Identify which cell holds the provided text, then report its (x, y) central coordinate. 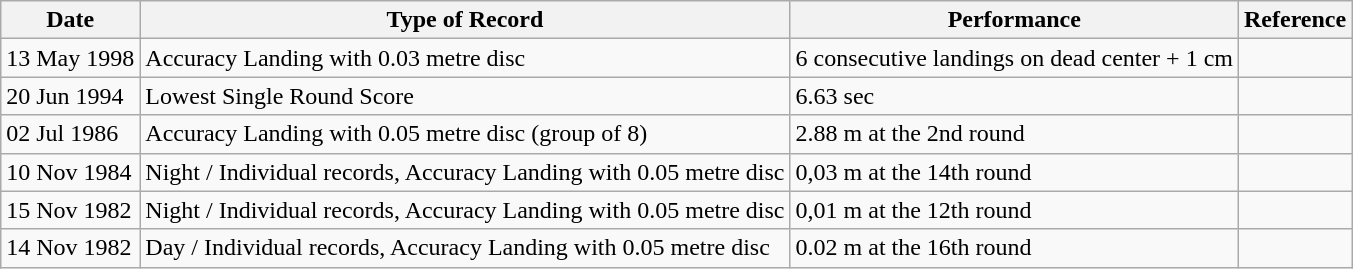
13 May 1998 (70, 58)
0,03 m at the 14th round (1014, 172)
Type of Record (465, 20)
0,01 m at the 12th round (1014, 210)
Performance (1014, 20)
10 Nov 1984 (70, 172)
0.02 m at the 16th round (1014, 248)
2.88 m at the 2nd round (1014, 134)
15 Nov 1982 (70, 210)
02 Jul 1986 (70, 134)
Accuracy Landing with 0.03 metre disc (465, 58)
6.63 sec (1014, 96)
Date (70, 20)
Accuracy Landing with 0.05 metre disc (group of 8) (465, 134)
14 Nov 1982 (70, 248)
Lowest Single Round Score (465, 96)
Reference (1294, 20)
Day / Individual records, Accuracy Landing with 0.05 metre disc (465, 248)
6 consecutive landings on dead center + 1 cm (1014, 58)
20 Jun 1994 (70, 96)
